Identify which cell holds the provided text, then report its [X, Y] central coordinate. 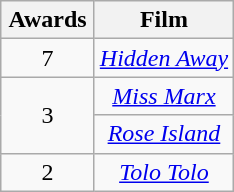
Rose Island [164, 134]
Hidden Away [164, 58]
3 [48, 115]
7 [48, 58]
Tolo Tolo [164, 172]
2 [48, 172]
Awards [48, 20]
Film [164, 20]
Miss Marx [164, 96]
